Provide the (X, Y) coordinate of the cell's center where the given text is located.  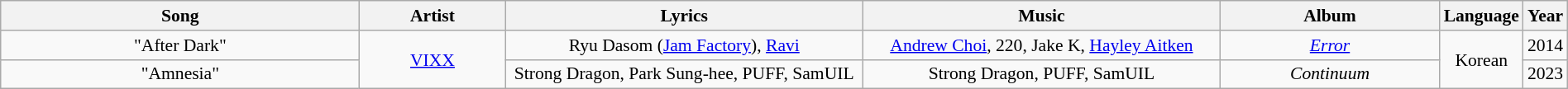
Music (1041, 16)
Strong Dragon, Park Sung-hee, PUFF, SamUIL (684, 74)
Artist (433, 16)
"Amnesia" (180, 74)
Language (1482, 16)
VIXX (433, 59)
2023 (1545, 74)
Continuum (1330, 74)
2014 (1545, 44)
Album (1330, 16)
Strong Dragon, PUFF, SamUIL (1041, 74)
Korean (1482, 59)
Lyrics (684, 16)
Song (180, 16)
Andrew Choi, 220, Jake K, Hayley Aitken (1041, 44)
Ryu Dasom (Jam Factory), Ravi (684, 44)
Year (1545, 16)
"After Dark" (180, 44)
Error (1330, 44)
